Extract the (X, Y) coordinate from the center of the cell holding the provided text.  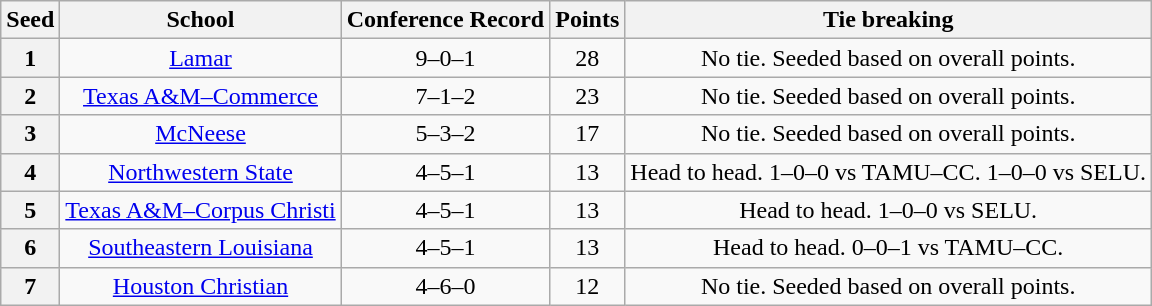
Texas A&M–Corpus Christi (200, 210)
Southeastern Louisiana (200, 248)
Head to head. 0–0–1 vs TAMU–CC. (888, 248)
12 (588, 286)
Head to head. 1–0–0 vs TAMU–CC. 1–0–0 vs SELU. (888, 172)
Tie breaking (888, 20)
Northwestern State (200, 172)
7 (30, 286)
17 (588, 134)
Conference Record (446, 20)
6 (30, 248)
4 (30, 172)
28 (588, 58)
Head to head. 1–0–0 vs SELU. (888, 210)
Seed (30, 20)
Houston Christian (200, 286)
23 (588, 96)
Points (588, 20)
2 (30, 96)
Texas A&M–Commerce (200, 96)
5 (30, 210)
School (200, 20)
Lamar (200, 58)
1 (30, 58)
3 (30, 134)
4–6–0 (446, 286)
McNeese (200, 134)
9–0–1 (446, 58)
7–1–2 (446, 96)
5–3–2 (446, 134)
